From the cell containing the given text, extract its center point as [x, y] coordinate. 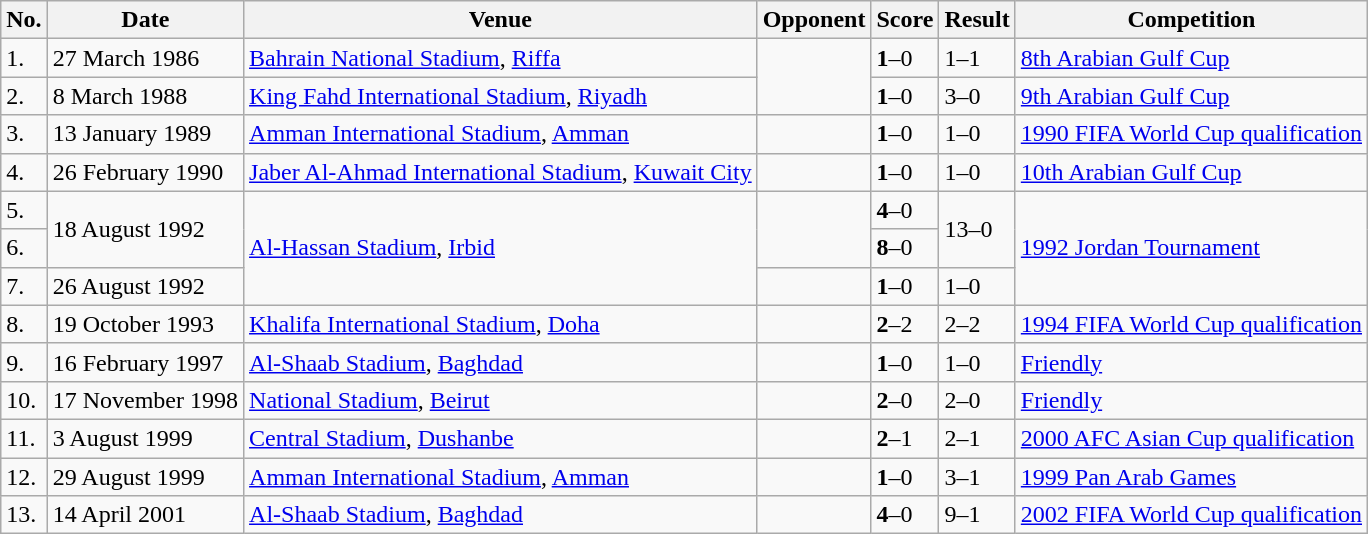
3. [24, 134]
Score [905, 20]
Result [977, 20]
26 August 1992 [145, 286]
13 January 1989 [145, 134]
14 April 2001 [145, 515]
8–0 [905, 248]
3–1 [977, 477]
4. [24, 172]
No. [24, 20]
1–1 [977, 58]
National Stadium, Beirut [501, 400]
16 February 1997 [145, 362]
9. [24, 362]
13–0 [977, 229]
3 August 1999 [145, 438]
10th Arabian Gulf Cup [1191, 172]
5. [24, 210]
Al-Hassan Stadium, Irbid [501, 248]
Bahrain National Stadium, Riffa [501, 58]
12. [24, 477]
King Fahd International Stadium, Riyadh [501, 96]
Venue [501, 20]
Khalifa International Stadium, Doha [501, 324]
13. [24, 515]
26 February 1990 [145, 172]
2. [24, 96]
8. [24, 324]
1992 Jordan Tournament [1191, 248]
2002 FIFA World Cup qualification [1191, 515]
1994 FIFA World Cup qualification [1191, 324]
29 August 1999 [145, 477]
8 March 1988 [145, 96]
27 March 1986 [145, 58]
9–1 [977, 515]
Competition [1191, 20]
8th Arabian Gulf Cup [1191, 58]
1999 Pan Arab Games [1191, 477]
9th Arabian Gulf Cup [1191, 96]
11. [24, 438]
18 August 1992 [145, 229]
Opponent [814, 20]
1990 FIFA World Cup qualification [1191, 134]
17 November 1998 [145, 400]
Date [145, 20]
7. [24, 286]
10. [24, 400]
2000 AFC Asian Cup qualification [1191, 438]
6. [24, 248]
3–0 [977, 96]
Central Stadium, Dushanbe [501, 438]
Jaber Al-Ahmad International Stadium, Kuwait City [501, 172]
1. [24, 58]
19 October 1993 [145, 324]
